Detect which cell encompasses the target text, then output its (x, y) center coordinate. 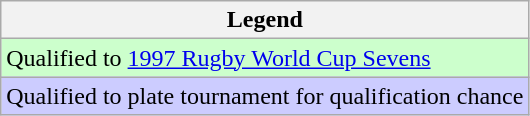
Qualified to plate tournament for qualification chance (265, 96)
Legend (265, 20)
Qualified to 1997 Rugby World Cup Sevens (265, 58)
